Extract the [x, y] coordinate from the center of the cell holding the provided text.  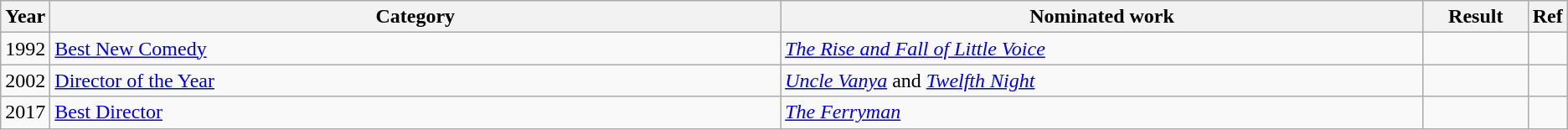
Uncle Vanya and Twelfth Night [1102, 81]
Best Director [415, 112]
Ref [1548, 17]
The Rise and Fall of Little Voice [1102, 49]
Result [1476, 17]
Nominated work [1102, 17]
2002 [25, 81]
The Ferryman [1102, 112]
2017 [25, 112]
Category [415, 17]
Director of the Year [415, 81]
1992 [25, 49]
Year [25, 17]
Best New Comedy [415, 49]
